Extract the (X, Y) coordinate from the center of the cell holding the provided text.  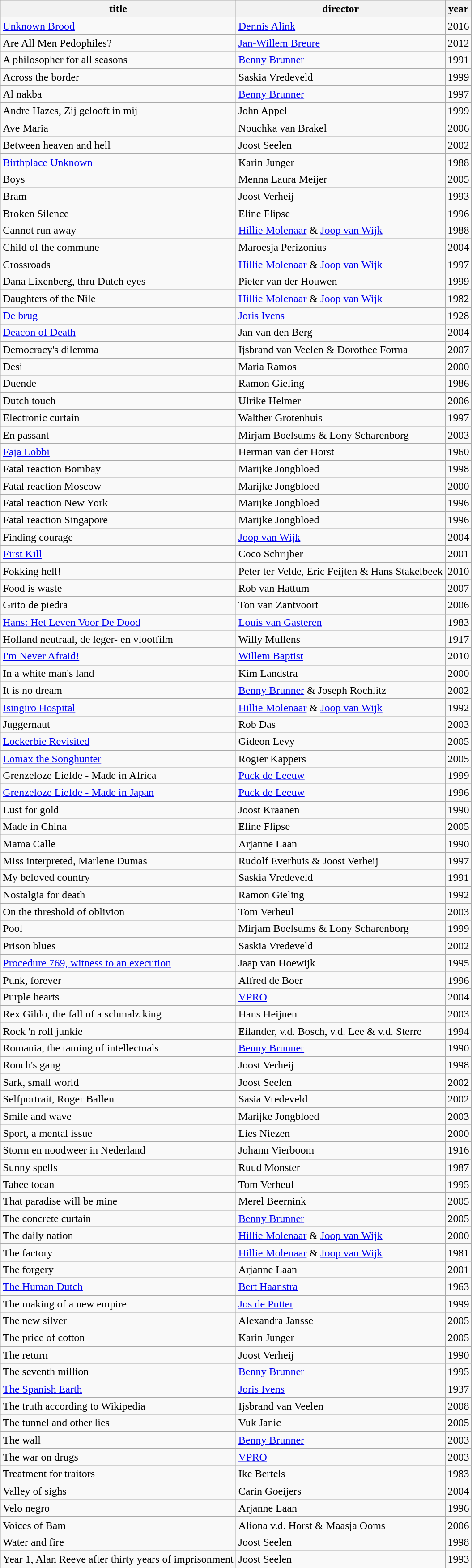
Fatal reaction Bombay (118, 469)
Child of the commune (118, 248)
The daily nation (118, 1235)
year (458, 9)
Alfred de Boer (340, 980)
Menna Laura Meijer (340, 179)
Boys (118, 179)
Vuk Janic (340, 1423)
Rock 'n roll junkie (118, 1031)
Valley of sighs (118, 1491)
Sark, small world (118, 1082)
Isingiro Hospital (118, 707)
The wall (118, 1440)
Ike Bertels (340, 1474)
Miss interpreted, Marlene Dumas (118, 861)
1981 (458, 1252)
Grenzeloze Liefde - Made in Africa (118, 776)
1994 (458, 1031)
2012 (458, 43)
Duende (118, 384)
Birthplace Unknown (118, 162)
The seventh million (118, 1372)
Joost Kraanen (340, 810)
Romania, the taming of intellectuals (118, 1048)
Year 1, Alan Reeve after thirty years of imprisonment (118, 1559)
Sport, a mental issue (118, 1133)
Cannot run away (118, 231)
The truth according to Wikipedia (118, 1406)
I'm Never Afraid! (118, 656)
Nostalgia for death (118, 895)
The price of cotton (118, 1338)
Merel Beernink (340, 1201)
Jan-Willem Breure (340, 43)
Velo negro (118, 1508)
Maria Ramos (340, 367)
Jaap van Hoewijk (340, 963)
Rob van Hattum (340, 588)
1928 (458, 316)
Procedure 769, witness to an execution (118, 963)
Ton van Zantvoort (340, 605)
Prison blues (118, 946)
Faja Lobbi (118, 452)
Maroesja Perizonius (340, 248)
Ijsbrand van Veelen & Dorothee Forma (340, 350)
Rogier Kappers (340, 759)
Pieter van der Houwen (340, 282)
Daughters of the Nile (118, 299)
Johann Vierboom (340, 1150)
Selfportrait, Roger Ballen (118, 1099)
Hans: Het Leven Voor De Dood (118, 622)
Walther Grotenhuis (340, 418)
Pool (118, 929)
Bert Haanstra (340, 1286)
Herman van der Horst (340, 452)
1916 (458, 1150)
Purple hearts (118, 997)
Bram (118, 196)
Lust for gold (118, 810)
First Kill (118, 554)
Hans Heijnen (340, 1014)
1917 (458, 639)
1982 (458, 299)
Desi (118, 367)
On the threshold of oblivion (118, 912)
The new silver (118, 1321)
Fatal reaction Singapore (118, 520)
Water and fire (118, 1542)
The forgery (118, 1269)
1986 (458, 384)
Fatal reaction Moscow (118, 486)
director (340, 9)
Kim Landstra (340, 673)
Deacon of Death (118, 333)
The Human Dutch (118, 1286)
Finding courage (118, 537)
Lies Niezen (340, 1133)
Fatal reaction New York (118, 503)
Louis van Gasteren (340, 622)
Sunny spells (118, 1167)
Rouch's gang (118, 1065)
Made in China (118, 827)
Grenzeloze Liefde - Made in Japan (118, 793)
Ave Maria (118, 128)
John Appel (340, 111)
1963 (458, 1286)
Benny Brunner & Joseph Rochlitz (340, 690)
Are All Men Pedophiles? (118, 43)
The tunnel and other lies (118, 1423)
Democracy's dilemma (118, 350)
Lomax the Songhunter (118, 759)
Ulrike Helmer (340, 401)
Carin Goeijers (340, 1491)
Sasia Vredeveld (340, 1099)
The concrete curtain (118, 1218)
Eilander, v.d. Bosch, v.d. Lee & v.d. Sterre (340, 1031)
Peter ter Velde, Eric Feijten & Hans Stakelbeek (340, 571)
Lockerbie Revisited (118, 741)
2008 (458, 1406)
The making of a new empire (118, 1304)
Jan van den Berg (340, 333)
Voices of Bam (118, 1525)
In a white man's land (118, 673)
Dana Lixenberg, thru Dutch eyes (118, 282)
Alexandra Jansse (340, 1321)
Punk, forever (118, 980)
That paradise will be mine (118, 1201)
Crossroads (118, 265)
Treatment for traitors (118, 1474)
Broken Silence (118, 214)
Tabee toean (118, 1184)
Rex Gildo, the fall of a schmalz king (118, 1014)
title (118, 9)
Electronic curtain (118, 418)
Rob Das (340, 724)
A philosopher for all seasons (118, 60)
Food is waste (118, 588)
It is no dream (118, 690)
Ruud Monster (340, 1167)
Between heaven and hell (118, 145)
The return (118, 1355)
Joop van Wijk (340, 537)
Across the border (118, 77)
Willy Mullens (340, 639)
Coco Schrijber (340, 554)
Jos de Putter (340, 1304)
Grito de piedra (118, 605)
1960 (458, 452)
Holland neutraal, de leger- en vlootfilm (118, 639)
Aliona v.d. Horst & Maasja Ooms (340, 1525)
Fokking hell! (118, 571)
2016 (458, 26)
Unknown Brood (118, 26)
1937 (458, 1389)
My beloved country (118, 878)
1987 (458, 1167)
Storm en noodweer in Nederland (118, 1150)
Juggernaut (118, 724)
Dennis Alink (340, 26)
Andre Hazes, Zij gelooft in mij (118, 111)
En passant (118, 435)
Ijsbrand van Veelen (340, 1406)
Mama Calle (118, 844)
Rudolf Everhuis & Joost Verheij (340, 861)
Willem Baptist (340, 656)
Al nakba (118, 94)
The war on drugs (118, 1457)
The Spanish Earth (118, 1389)
Smile and wave (118, 1116)
The factory (118, 1252)
De brug (118, 316)
Nouchka van Brakel (340, 128)
Dutch touch (118, 401)
Gideon Levy (340, 741)
